For the text-containing cell, return its midpoint in (x, y) coordinate format. 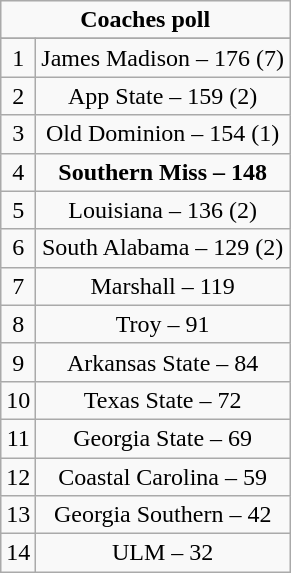
Troy – 91 (163, 324)
Marshall – 119 (163, 286)
Louisiana – 136 (2) (163, 210)
7 (18, 286)
Old Dominion – 154 (1) (163, 134)
Southern Miss – 148 (163, 172)
Coastal Carolina – 59 (163, 477)
Coaches poll (146, 20)
11 (18, 438)
2 (18, 96)
4 (18, 172)
3 (18, 134)
10 (18, 400)
App State – 159 (2) (163, 96)
South Alabama – 129 (2) (163, 248)
ULM – 32 (163, 553)
Arkansas State – 84 (163, 362)
Georgia Southern – 42 (163, 515)
14 (18, 553)
5 (18, 210)
8 (18, 324)
James Madison – 176 (7) (163, 58)
9 (18, 362)
12 (18, 477)
6 (18, 248)
Georgia State – 69 (163, 438)
1 (18, 58)
13 (18, 515)
Texas State – 72 (163, 400)
